Detect which cell encompasses the target text, then output its [x, y] center coordinate. 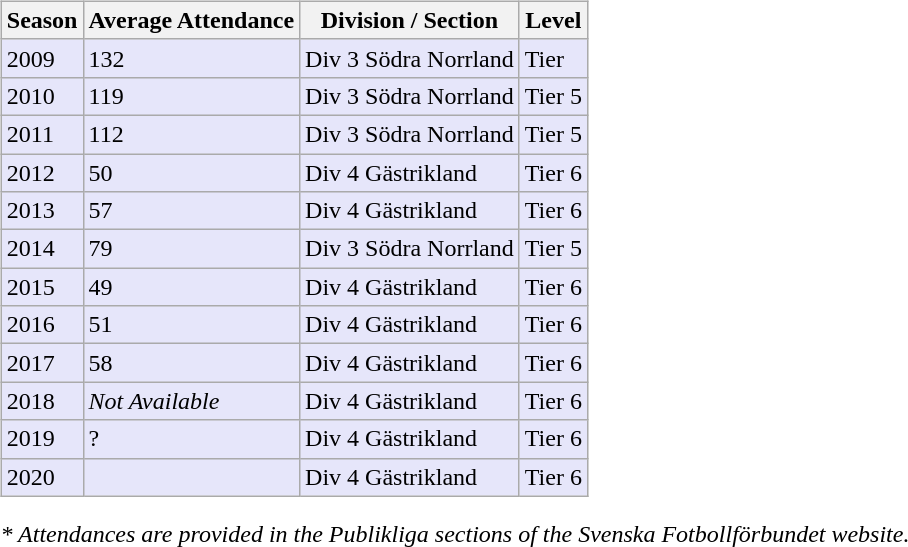
2020 [42, 477]
2019 [42, 439]
Level [553, 20]
2018 [42, 401]
79 [192, 249]
Not Available [192, 401]
2011 [42, 134]
50 [192, 173]
57 [192, 211]
49 [192, 287]
2017 [42, 363]
2009 [42, 58]
2015 [42, 287]
119 [192, 96]
58 [192, 363]
Average Attendance [192, 20]
2014 [42, 249]
2016 [42, 325]
Tier [553, 58]
Season [42, 20]
132 [192, 58]
2013 [42, 211]
Division / Section [410, 20]
51 [192, 325]
2012 [42, 173]
? [192, 439]
2010 [42, 96]
112 [192, 134]
